Search for the cell housing the specified text and yield its (x, y) center coordinate. 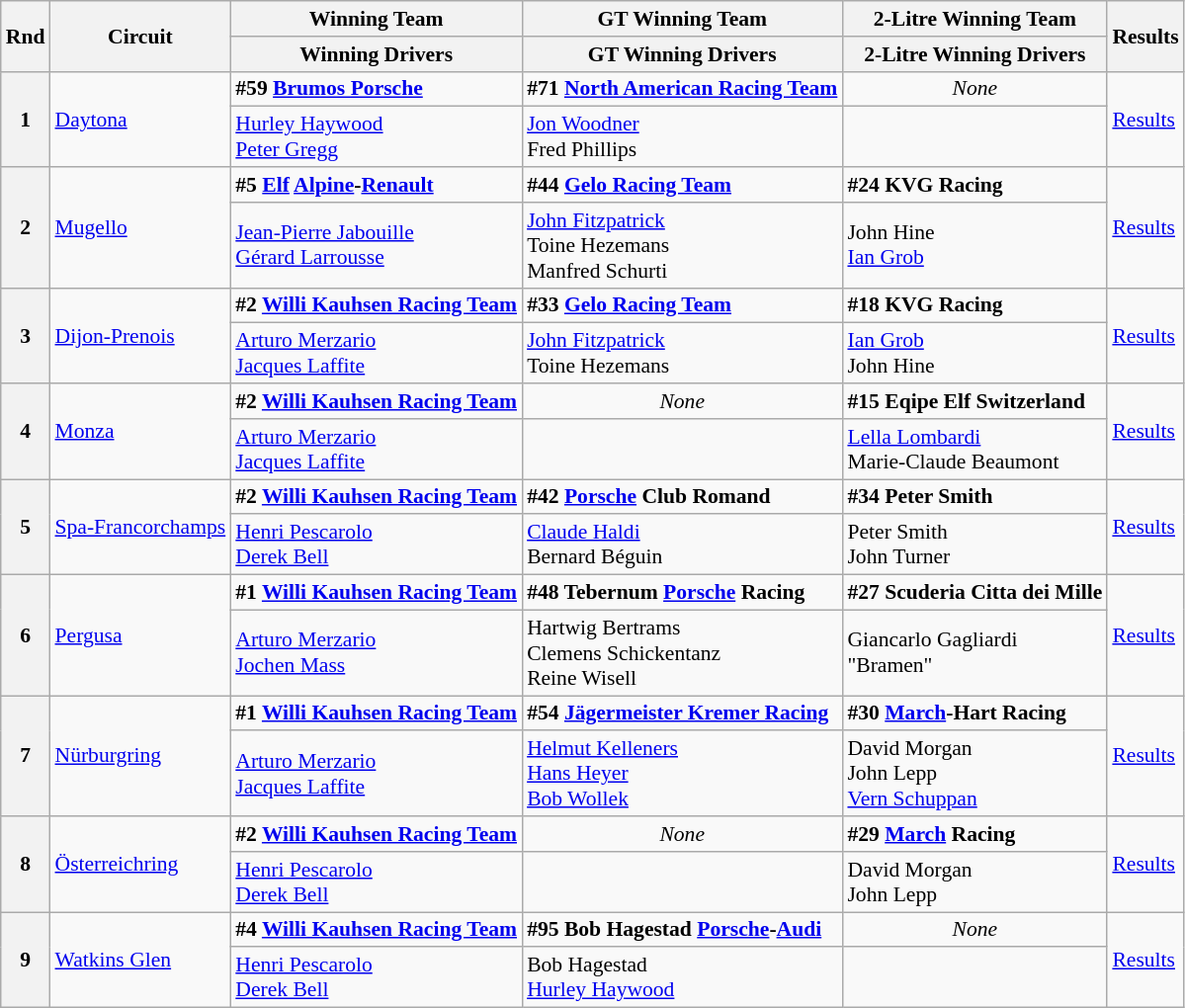
#54 Jägermeister Kremer Racing (682, 714)
#18 KVG Racing (974, 305)
#5 Elf Alpine-Renault (376, 185)
#4 Willi Kauhsen Racing Team (376, 930)
Rnd (26, 36)
#29 March Racing (974, 834)
Hartwig Bertrams Clemens Schickentanz Reine Wisell (682, 652)
#27 Scuderia Citta dei Mille (974, 593)
#42 Porsche Club Romand (682, 497)
GT Winning Drivers (682, 54)
7 (26, 756)
Mugello (140, 227)
Spa-Francorchamps (140, 528)
John Fitzpatrick Toine Hezemans Manfred Schurti (682, 245)
Nürburgring (140, 756)
John Fitzpatrick Toine Hezemans (682, 354)
2-Litre Winning Team (974, 19)
Dijon-Prenois (140, 336)
Monza (140, 431)
Pergusa (140, 635)
#44 Gelo Racing Team (682, 185)
Jon Woodner Fred Phillips (682, 136)
#59 Brumos Porsche (376, 89)
5 (26, 528)
#30 March-Hart Racing (974, 714)
#34 Peter Smith (974, 497)
John Hine Ian Grob (974, 245)
#95 Bob Hagestad Porsche-Audi (682, 930)
Arturo Merzario Jochen Mass (376, 652)
2 (26, 227)
Daytona (140, 119)
1 (26, 119)
Winning Team (376, 19)
Winning Drivers (376, 54)
Jean-Pierre Jabouille Gérard Larrousse (376, 245)
4 (26, 431)
Hurley Haywood Peter Gregg (376, 136)
Circuit (140, 36)
2-Litre Winning Drivers (974, 54)
Helmut Kelleners Hans Heyer Bob Wollek (682, 775)
8 (26, 864)
9 (26, 961)
#24 KVG Racing (974, 185)
David Morgan John Lepp (974, 882)
Giancarlo Gagliardi "Bramen" (974, 652)
6 (26, 635)
Watkins Glen (140, 961)
Bob Hagestad Hurley Haywood (682, 978)
David Morgan John Lepp Vern Schuppan (974, 775)
#33 Gelo Racing Team (682, 305)
GT Winning Team (682, 19)
Lella Lombardi Marie-Claude Beaumont (974, 449)
#71 North American Racing Team (682, 89)
Peter Smith John Turner (974, 546)
Österreichring (140, 864)
Ian Grob John Hine (974, 354)
#48 Tebernum Porsche Racing (682, 593)
#15 Eqipe Elf Switzerland (974, 401)
3 (26, 336)
Claude Haldi Bernard Béguin (682, 546)
